Locate the cell with the specified text and output its (x, y) center coordinate. 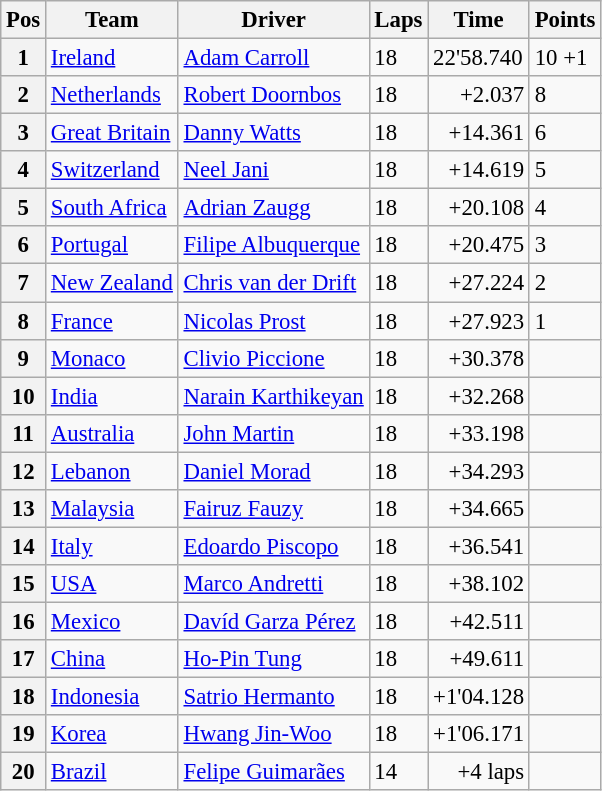
New Zealand (112, 283)
Marco Andretti (274, 584)
+42.511 (479, 621)
11 (24, 433)
Monaco (112, 358)
+36.541 (479, 546)
+14.619 (479, 170)
Satrio Hermanto (274, 697)
+30.378 (479, 358)
Clivio Piccione (274, 358)
+34.665 (479, 509)
+1'04.128 (479, 697)
Filipe Albuquerque (274, 245)
+1'06.171 (479, 734)
France (112, 321)
Australia (112, 433)
Switzerland (112, 170)
Robert Doornbos (274, 95)
13 (24, 509)
John Martin (274, 433)
17 (24, 659)
Malaysia (112, 509)
Nicolas Prost (274, 321)
Neel Jani (274, 170)
Felipe Guimarães (274, 772)
Edoardo Piscopo (274, 546)
+14.361 (479, 133)
Points (564, 20)
Italy (112, 546)
Laps (398, 20)
+33.198 (479, 433)
12 (24, 471)
+20.108 (479, 208)
Chris van der Drift (274, 283)
Danny Watts (274, 133)
16 (24, 621)
Brazil (112, 772)
Daniel Morad (274, 471)
15 (24, 584)
Pos (24, 20)
7 (24, 283)
+20.475 (479, 245)
Hwang Jin-Woo (274, 734)
+27.224 (479, 283)
+34.293 (479, 471)
Davíd Garza Pérez (274, 621)
Ireland (112, 58)
9 (24, 358)
Korea (112, 734)
+4 laps (479, 772)
Mexico (112, 621)
South Africa (112, 208)
Great Britain (112, 133)
China (112, 659)
Adam Carroll (274, 58)
10 +1 (564, 58)
+32.268 (479, 396)
Indonesia (112, 697)
+49.611 (479, 659)
Team (112, 20)
+2.037 (479, 95)
+27.923 (479, 321)
20 (24, 772)
India (112, 396)
Driver (274, 20)
+38.102 (479, 584)
Ho-Pin Tung (274, 659)
USA (112, 584)
Fairuz Fauzy (274, 509)
Adrian Zaugg (274, 208)
10 (24, 396)
Portugal (112, 245)
Lebanon (112, 471)
22'58.740 (479, 58)
19 (24, 734)
Netherlands (112, 95)
Time (479, 20)
Narain Karthikeyan (274, 396)
